Output the (x, y) coordinate of the center of the cell containing the given text.  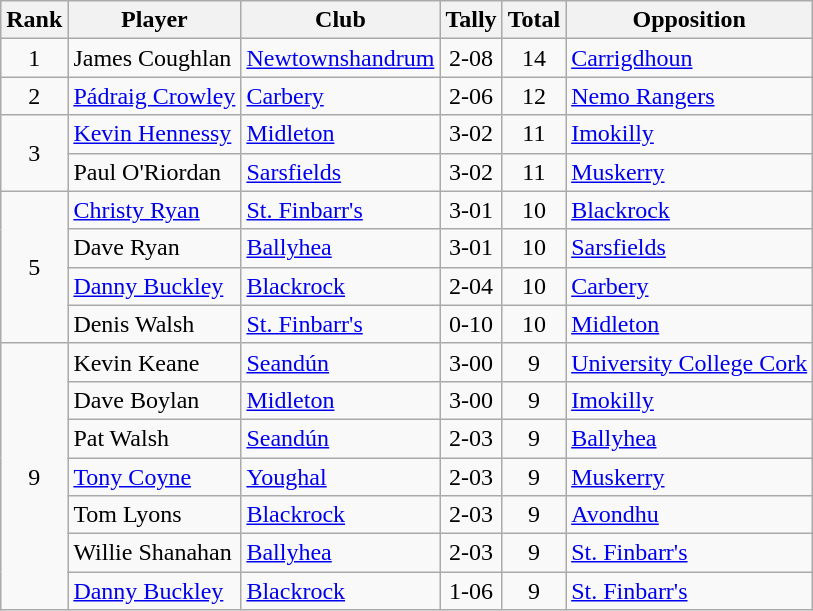
Carrigdhoun (690, 58)
2-04 (471, 286)
Newtownshandrum (340, 58)
3 (34, 153)
2-06 (471, 96)
Club (340, 20)
14 (534, 58)
Pádraig Crowley (154, 96)
Kevin Keane (154, 362)
Youghal (340, 477)
Kevin Hennessy (154, 134)
0-10 (471, 324)
University College Cork (690, 362)
Pat Walsh (154, 438)
Nemo Rangers (690, 96)
12 (534, 96)
2-08 (471, 58)
5 (34, 267)
1-06 (471, 591)
Dave Boylan (154, 400)
Christy Ryan (154, 210)
Tom Lyons (154, 515)
Tally (471, 20)
Tony Coyne (154, 477)
Total (534, 20)
James Coughlan (154, 58)
Paul O'Riordan (154, 172)
Willie Shanahan (154, 553)
Avondhu (690, 515)
Denis Walsh (154, 324)
1 (34, 58)
Rank (34, 20)
Dave Ryan (154, 248)
2 (34, 96)
Player (154, 20)
Opposition (690, 20)
